Search for the cell housing the specified text and yield its [X, Y] center coordinate. 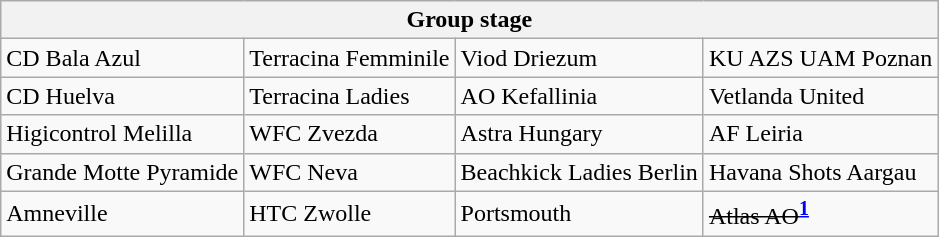
WFC Zvezda [350, 134]
AO Kefallinia [579, 96]
Havana Shots Aargau [820, 172]
Group stage [470, 20]
Beachkick Ladies Berlin [579, 172]
WFC Neva [350, 172]
Viod Driezum [579, 58]
Higicontrol Melilla [122, 134]
HTC Zwolle [350, 214]
CD Huelva [122, 96]
Astra Hungary [579, 134]
Vetlanda United [820, 96]
Terracina Ladies [350, 96]
Portsmouth [579, 214]
Grande Motte Pyramide [122, 172]
AF Leiria [820, 134]
Atlas AO1 [820, 214]
CD Bala Azul [122, 58]
KU AZS UAM Poznan [820, 58]
Amneville [122, 214]
Terracina Femminile [350, 58]
